Detect which cell encompasses the target text, then output its (x, y) center coordinate. 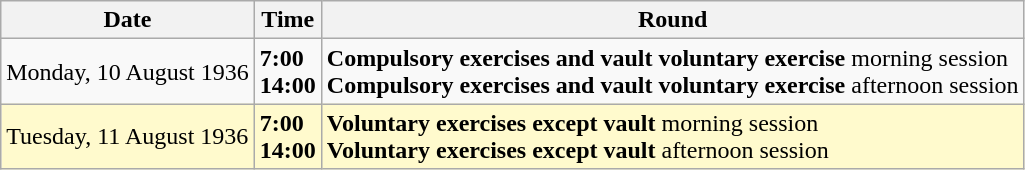
Round (672, 20)
Date (128, 20)
Compulsory exercises and vault voluntary exercise morning sessionCompulsory exercises and vault voluntary exercise afternoon session (672, 72)
Tuesday, 11 August 1936 (128, 136)
Monday, 10 August 1936 (128, 72)
Time (288, 20)
Voluntary exercises except vault morning sessionVoluntary exercises except vault afternoon session (672, 136)
